Extract the (X, Y) coordinate from the center of the cell holding the provided text.  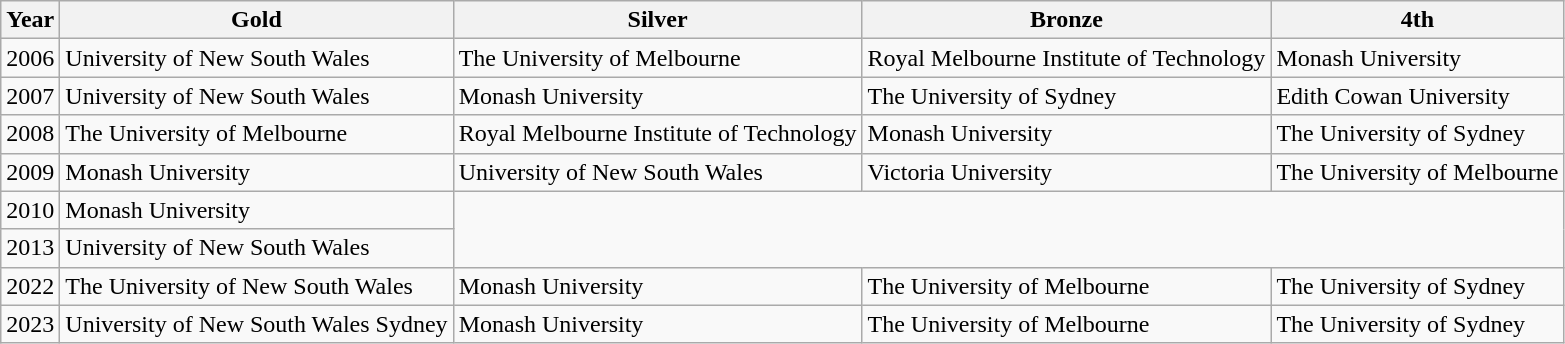
Year (30, 20)
2006 (30, 58)
Bronze (1066, 20)
Gold (256, 20)
2010 (30, 210)
4th (1418, 20)
2023 (30, 324)
2008 (30, 134)
The University of New South Wales (256, 286)
2007 (30, 96)
2022 (30, 286)
2009 (30, 172)
2013 (30, 248)
Victoria University (1066, 172)
Edith Cowan University (1418, 96)
University of New South Wales Sydney (256, 324)
Silver (658, 20)
